Detect which cell encompasses the target text, then output its (x, y) center coordinate. 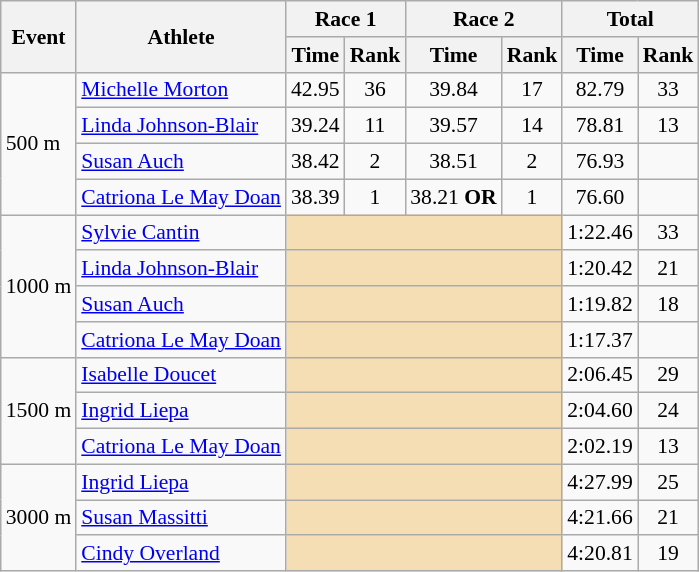
Cindy Overland (181, 554)
14 (532, 126)
38.39 (316, 197)
36 (376, 90)
Isabelle Doucet (181, 375)
4:27.99 (600, 482)
76.60 (600, 197)
Event (38, 36)
1500 m (38, 410)
29 (668, 375)
25 (668, 482)
82.79 (600, 90)
39.57 (453, 126)
2:02.19 (600, 447)
4:20.81 (600, 554)
Race 1 (346, 19)
Athlete (181, 36)
38.51 (453, 162)
38.42 (316, 162)
39.24 (316, 126)
11 (376, 126)
1:20.42 (600, 269)
78.81 (600, 126)
18 (668, 304)
24 (668, 411)
1:22.46 (600, 233)
3000 m (38, 518)
500 m (38, 143)
17 (532, 90)
76.93 (600, 162)
1:17.37 (600, 340)
38.21 OR (453, 197)
2:06.45 (600, 375)
Total (630, 19)
Susan Massitti (181, 518)
Sylvie Cantin (181, 233)
19 (668, 554)
42.95 (316, 90)
1:19.82 (600, 304)
Michelle Morton (181, 90)
2:04.60 (600, 411)
Race 2 (484, 19)
39.84 (453, 90)
1000 m (38, 286)
4:21.66 (600, 518)
